Capture the cell that displays the provided text and extract its [x, y] central coordinate. 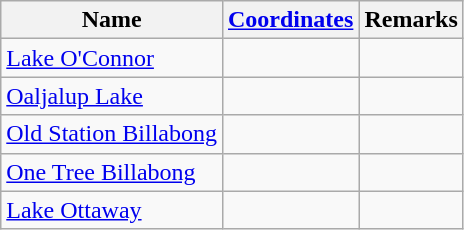
Name [112, 20]
Oaljalup Lake [112, 96]
Lake O'Connor [112, 58]
Old Station Billabong [112, 134]
Remarks [411, 20]
Lake Ottaway [112, 210]
One Tree Billabong [112, 172]
Coordinates [290, 20]
